From the cell containing the given text, extract its center point as [x, y] coordinate. 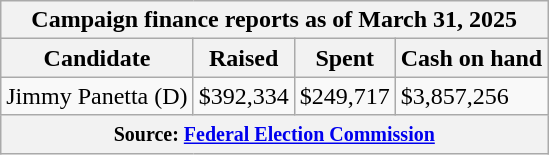
Campaign finance reports as of March 31, 2025 [274, 20]
Jimmy Panetta (D) [97, 96]
Candidate [97, 58]
$392,334 [244, 96]
Spent [344, 58]
$249,717 [344, 96]
Raised [244, 58]
Source: Federal Election Commission [274, 134]
Cash on hand [471, 58]
$3,857,256 [471, 96]
